Provide the (x, y) coordinate of the cell's center where the given text is located.  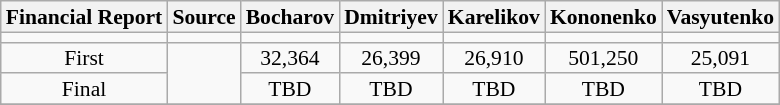
Kononenko (604, 16)
Dmitriyev (391, 16)
Financial Report (84, 16)
25,091 (720, 58)
Bocharov (290, 16)
501,250 (604, 58)
Final (84, 90)
32,364 (290, 58)
Vasyutenko (720, 16)
Source (204, 16)
26,399 (391, 58)
26,910 (494, 58)
First (84, 58)
Karelikov (494, 16)
